Extract the (X, Y) coordinate from the center of the cell holding the provided text.  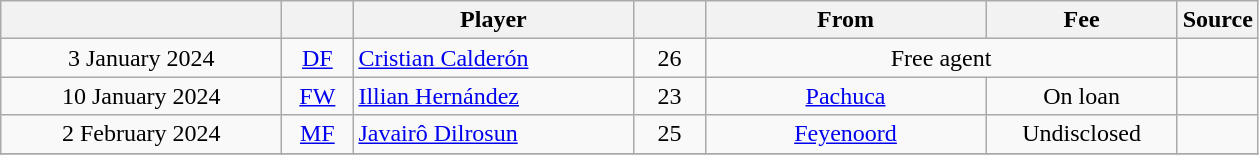
Player (494, 20)
23 (670, 96)
From (846, 20)
2 February 2024 (142, 134)
25 (670, 134)
Pachuca (846, 96)
Feyenoord (846, 134)
Javairô Dilrosun (494, 134)
Fee (1082, 20)
Undisclosed (1082, 134)
10 January 2024 (142, 96)
DF (318, 58)
MF (318, 134)
Free agent (941, 58)
Cristian Calderón (494, 58)
Illian Hernández (494, 96)
On loan (1082, 96)
FW (318, 96)
Source (1218, 20)
26 (670, 58)
3 January 2024 (142, 58)
